Scan for the cell matching the given text and deliver its [X, Y] coordinate at center. 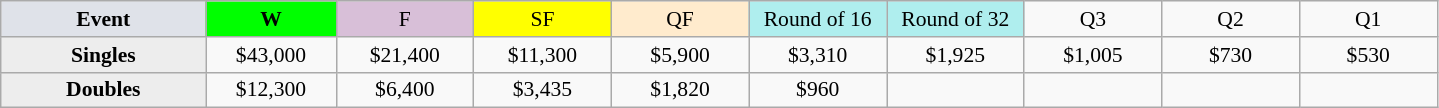
$3,310 [818, 55]
$43,000 [271, 55]
QF [680, 19]
Singles [104, 55]
Doubles [104, 90]
$21,400 [405, 55]
$1,925 [955, 55]
$11,300 [543, 55]
SF [543, 19]
Round of 32 [955, 19]
Q3 [1093, 19]
Q1 [1368, 19]
F [405, 19]
$5,900 [680, 55]
$960 [818, 90]
$1,820 [680, 90]
Event [104, 19]
$6,400 [405, 90]
$530 [1368, 55]
$12,300 [271, 90]
Round of 16 [818, 19]
Q2 [1231, 19]
$1,005 [1093, 55]
W [271, 19]
$730 [1231, 55]
$3,435 [543, 90]
